Locate the cell with the specified text and output its [x, y] center coordinate. 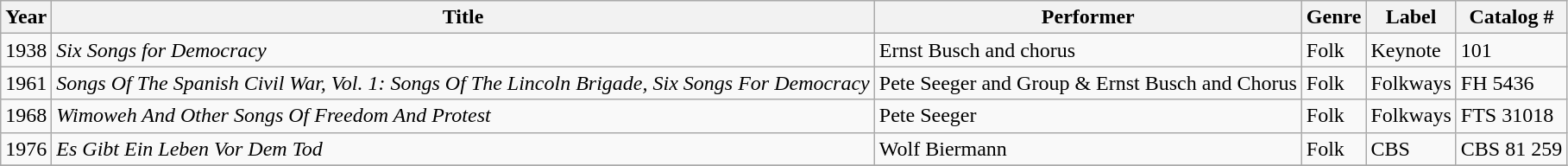
FTS 31018 [1511, 116]
1938 [26, 50]
CBS 81 259 [1511, 149]
101 [1511, 50]
Ernst Busch and chorus [1087, 50]
Performer [1087, 17]
Es Gibt Ein Leben Vor Dem Tod [463, 149]
CBS [1411, 149]
Label [1411, 17]
FH 5436 [1511, 83]
Songs Of The Spanish Civil War, Vol. 1: Songs Of The Lincoln Brigade, Six Songs For Democracy [463, 83]
Year [26, 17]
Pete Seeger [1087, 116]
Genre [1334, 17]
Wolf Biermann [1087, 149]
Keynote [1411, 50]
1968 [26, 116]
Pete Seeger and Group & Ernst Busch and Chorus [1087, 83]
Title [463, 17]
Six Songs for Democracy [463, 50]
1961 [26, 83]
1976 [26, 149]
Catalog # [1511, 17]
Wimoweh And Other Songs Of Freedom And Protest [463, 116]
